Return the (x, y) coordinate for the center point of the cell that contains the specified text.  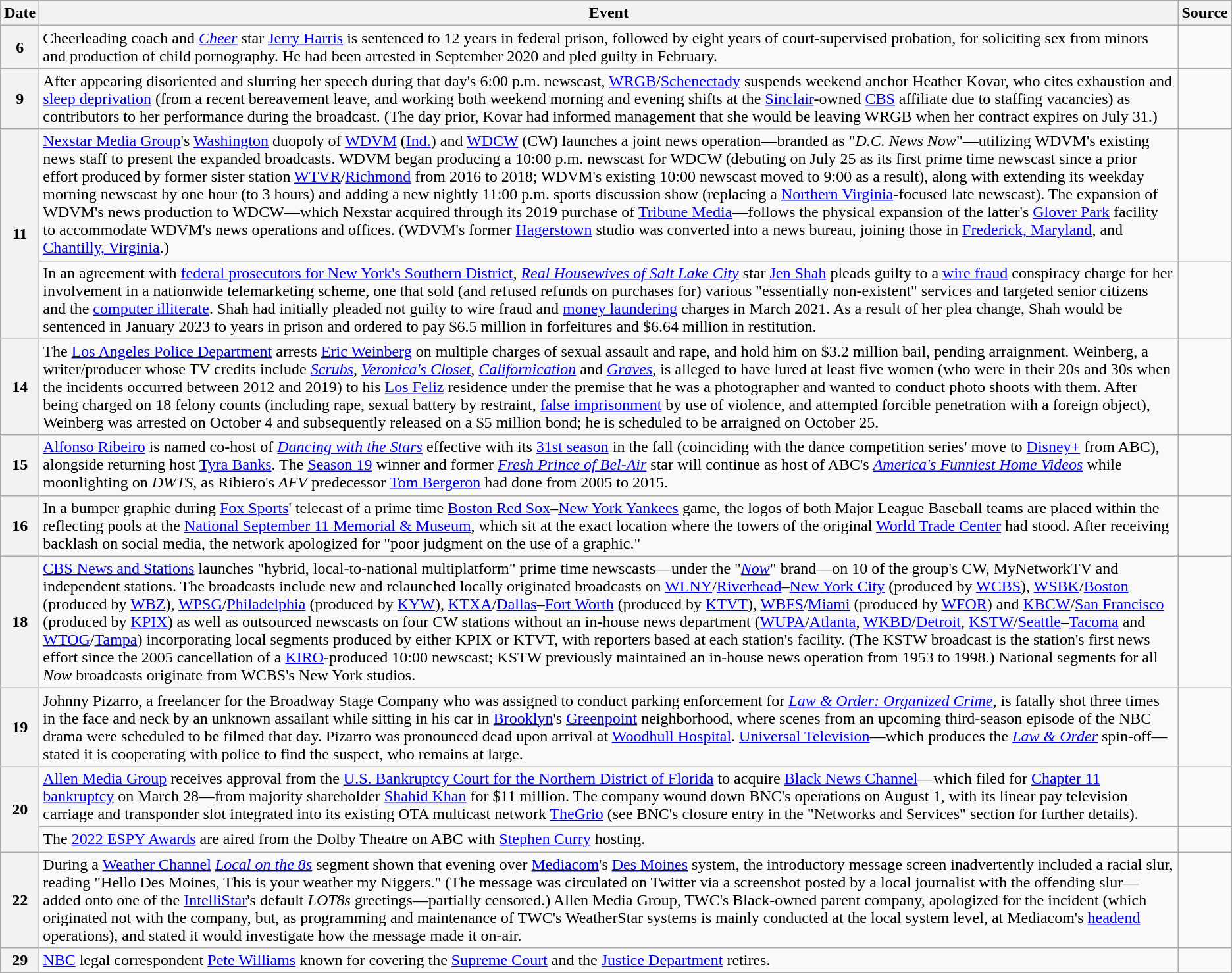
20 (20, 809)
19 (20, 726)
16 (20, 526)
Event (609, 13)
9 (20, 99)
Source (1204, 13)
18 (20, 622)
The 2022 ESPY Awards are aired from the Dolby Theatre on ABC with Stephen Curry hosting. (609, 839)
11 (20, 234)
14 (20, 387)
22 (20, 899)
29 (20, 961)
15 (20, 465)
NBC legal correspondent Pete Williams known for covering the Supreme Court and the Justice Department retires. (609, 961)
Date (20, 13)
6 (20, 47)
